Extract the (x, y) coordinate from the center of the cell holding the provided text.  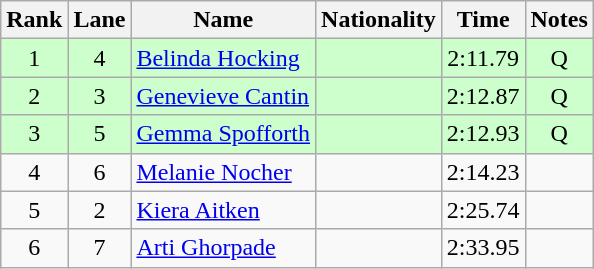
Gemma Spofforth (224, 134)
2:11.79 (483, 58)
Rank (34, 20)
Notes (559, 20)
Arti Ghorpade (224, 248)
Nationality (379, 20)
2:33.95 (483, 248)
Belinda Hocking (224, 58)
Name (224, 20)
Genevieve Cantin (224, 96)
Lane (100, 20)
1 (34, 58)
Kiera Aitken (224, 210)
Melanie Nocher (224, 172)
2:12.87 (483, 96)
2:12.93 (483, 134)
7 (100, 248)
Time (483, 20)
2:14.23 (483, 172)
2:25.74 (483, 210)
